Find where the given text appears and provide that cell's center as [x, y] coordinate. 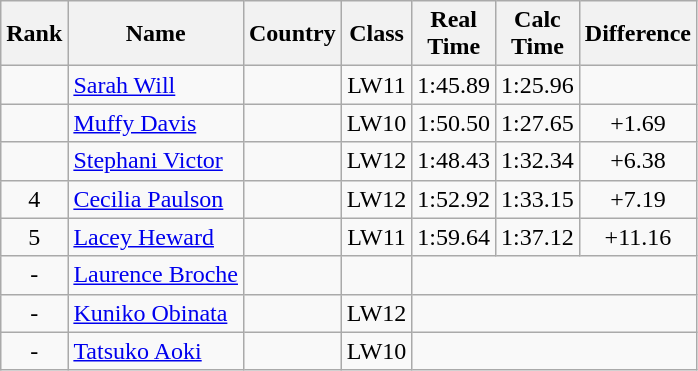
+6.38 [638, 161]
1:59.64 [454, 237]
Sarah Will [156, 85]
1:37.12 [538, 237]
4 [34, 199]
Country [292, 34]
RealTime [454, 34]
1:45.89 [454, 85]
1:52.92 [454, 199]
CalcTime [538, 34]
1:25.96 [538, 85]
Muffy Davis [156, 123]
+7.19 [638, 199]
Kuniko Obinata [156, 313]
+1.69 [638, 123]
Class [376, 34]
+11.16 [638, 237]
5 [34, 237]
1:33.15 [538, 199]
Difference [638, 34]
1:48.43 [454, 161]
Tatsuko Aoki [156, 351]
Name [156, 34]
Stephani Victor [156, 161]
Lacey Heward [156, 237]
Rank [34, 34]
1:50.50 [454, 123]
Laurence Broche [156, 275]
1:27.65 [538, 123]
Cecilia Paulson [156, 199]
1:32.34 [538, 161]
